Output the [x, y] coordinate of the center of the cell containing the given text.  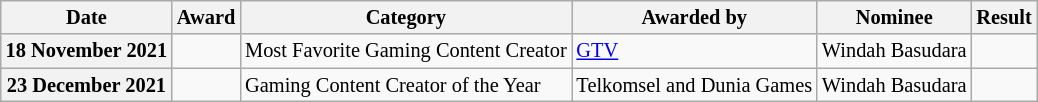
Award [206, 17]
Gaming Content Creator of the Year [406, 85]
Nominee [894, 17]
Most Favorite Gaming Content Creator [406, 51]
Category [406, 17]
Awarded by [695, 17]
18 November 2021 [86, 51]
Telkomsel and Dunia Games [695, 85]
23 December 2021 [86, 85]
Date [86, 17]
GTV [695, 51]
Result [1004, 17]
